Find where the given text appears and provide that cell's center as (x, y) coordinate. 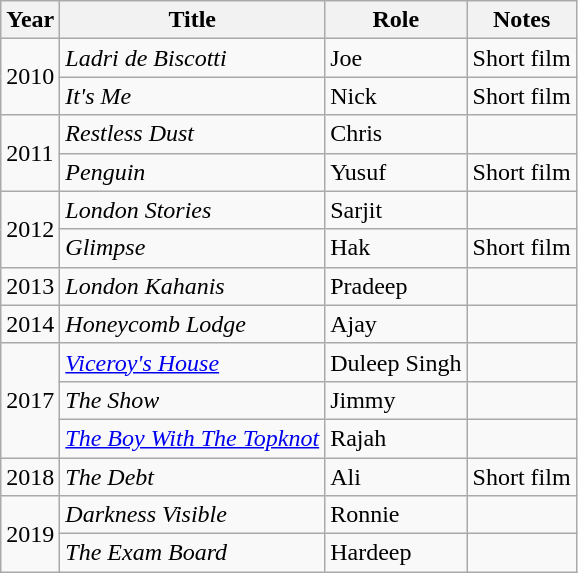
2018 (30, 477)
Sarjit (396, 210)
The Boy With The Topknot (192, 438)
Role (396, 20)
2013 (30, 286)
2010 (30, 77)
Hak (396, 248)
2011 (30, 153)
London Stories (192, 210)
Notes (522, 20)
2012 (30, 229)
2017 (30, 400)
2014 (30, 324)
Joe (396, 58)
Duleep Singh (396, 362)
Jimmy (396, 400)
Chris (396, 134)
Title (192, 20)
Year (30, 20)
London Kahanis (192, 286)
The Debt (192, 477)
Ali (396, 477)
Hardeep (396, 553)
Rajah (396, 438)
Yusuf (396, 172)
It's Me (192, 96)
Ladri de Biscotti (192, 58)
The Show (192, 400)
Honeycomb Lodge (192, 324)
2019 (30, 534)
Glimpse (192, 248)
The Exam Board (192, 553)
Ronnie (396, 515)
Darkness Visible (192, 515)
Viceroy's House (192, 362)
Penguin (192, 172)
Restless Dust (192, 134)
Ajay (396, 324)
Pradeep (396, 286)
Nick (396, 96)
